Pinpoint the cell where the given text exists, returning its [x, y] midpoint coordinate. 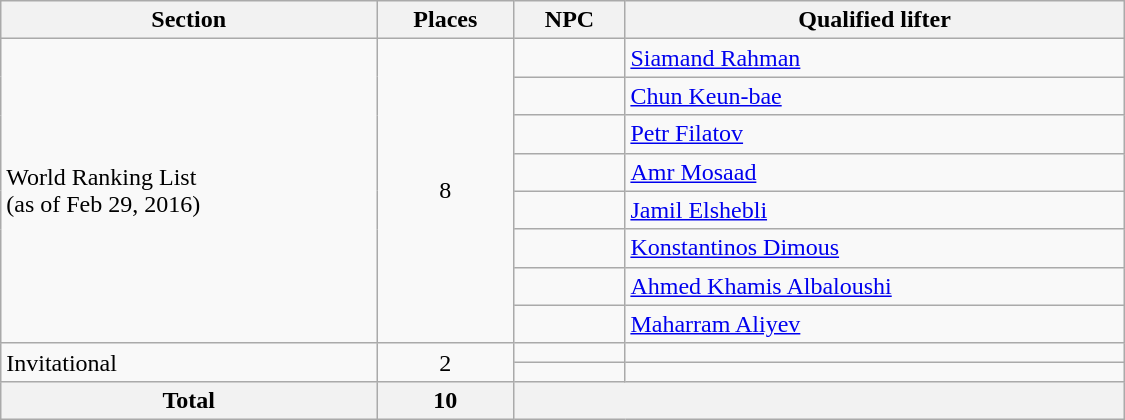
8 [446, 191]
Jamil Elshebli [874, 210]
Siamand Rahman [874, 58]
10 [446, 400]
World Ranking List(as of Feb 29, 2016) [189, 191]
Petr Filatov [874, 134]
Maharram Aliyev [874, 324]
Invitational [189, 362]
2 [446, 362]
Total [189, 400]
Qualified lifter [874, 20]
Chun Keun-bae [874, 96]
Ahmed Khamis Albaloushi [874, 286]
Amr Mosaad [874, 172]
NPC [570, 20]
Section [189, 20]
Places [446, 20]
Konstantinos Dimous [874, 248]
